Find where the given text appears and provide that cell's center as [X, Y] coordinate. 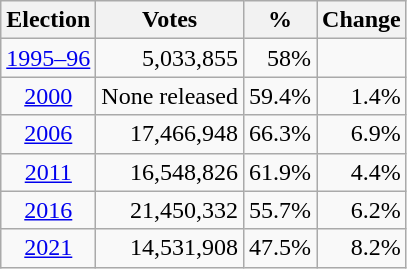
Votes [170, 20]
59.4% [280, 96]
2016 [48, 210]
2021 [48, 248]
21,450,332 [170, 210]
4.4% [362, 172]
Change [362, 20]
% [280, 20]
16,548,826 [170, 172]
1995–96 [48, 58]
47.5% [280, 248]
6.2% [362, 210]
2000 [48, 96]
66.3% [280, 134]
58% [280, 58]
5,033,855 [170, 58]
None released [170, 96]
14,531,908 [170, 248]
2006 [48, 134]
17,466,948 [170, 134]
55.7% [280, 210]
6.9% [362, 134]
Election [48, 20]
1.4% [362, 96]
61.9% [280, 172]
8.2% [362, 248]
2011 [48, 172]
